Pinpoint the cell where the given text exists, returning its (X, Y) midpoint coordinate. 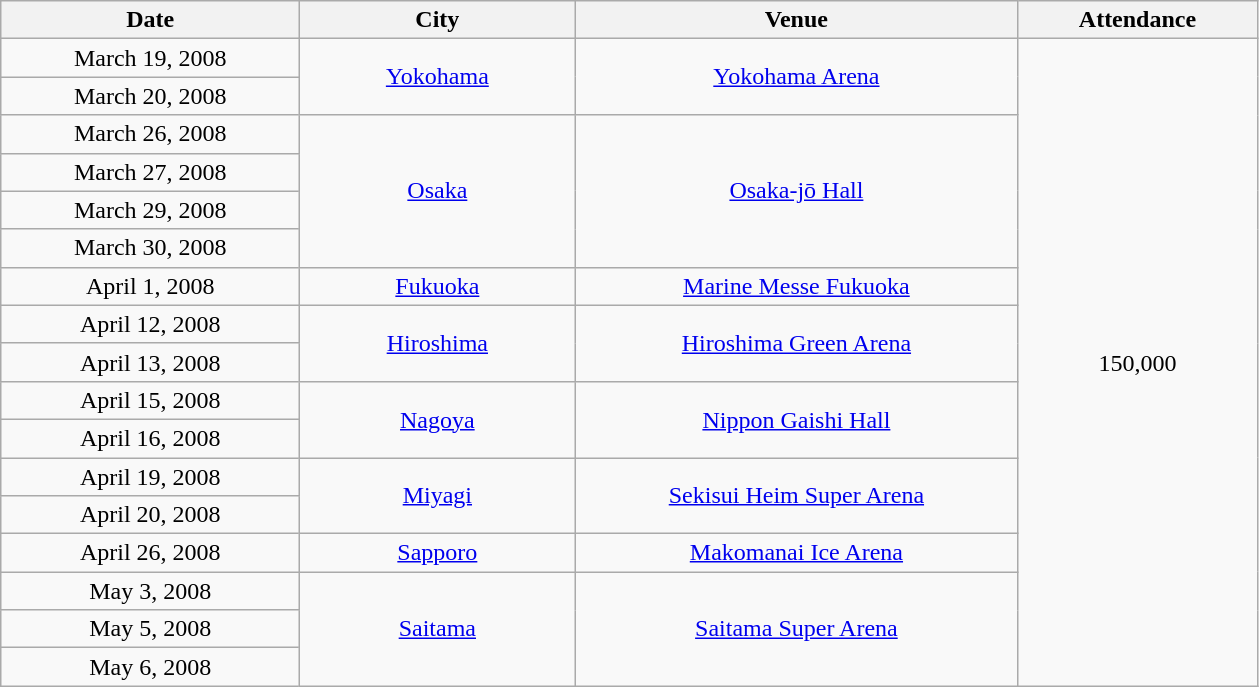
Attendance (1138, 20)
Hiroshima (438, 343)
Osaka (438, 191)
April 16, 2008 (150, 438)
Osaka-jō Hall (796, 191)
April 1, 2008 (150, 286)
Yokohama (438, 77)
Sekisui Heim Super Arena (796, 496)
April 12, 2008 (150, 324)
Saitama (438, 629)
May 3, 2008 (150, 591)
Sapporo (438, 553)
Nippon Gaishi Hall (796, 419)
May 6, 2008 (150, 667)
March 20, 2008 (150, 96)
April 26, 2008 (150, 553)
May 5, 2008 (150, 629)
April 15, 2008 (150, 400)
Miyagi (438, 496)
150,000 (1138, 362)
April 19, 2008 (150, 477)
March 30, 2008 (150, 248)
Yokohama Arena (796, 77)
March 27, 2008 (150, 172)
March 29, 2008 (150, 210)
Fukuoka (438, 286)
March 19, 2008 (150, 58)
Venue (796, 20)
City (438, 20)
Makomanai Ice Arena (796, 553)
April 20, 2008 (150, 515)
March 26, 2008 (150, 134)
Marine Messe Fukuoka (796, 286)
Nagoya (438, 419)
Saitama Super Arena (796, 629)
Hiroshima Green Arena (796, 343)
April 13, 2008 (150, 362)
Date (150, 20)
